Pinpoint the cell where the given text exists, returning its (x, y) midpoint coordinate. 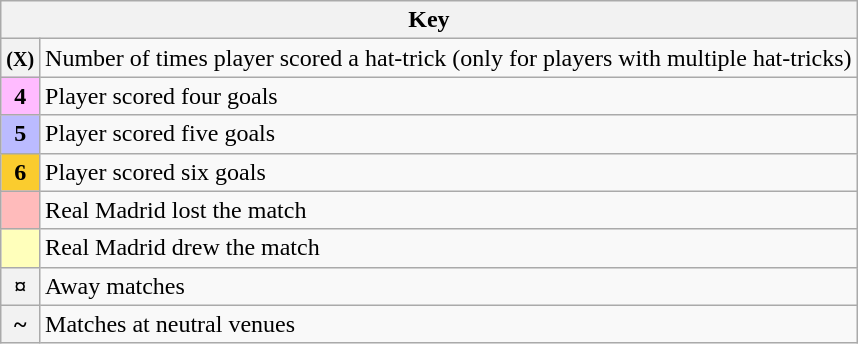
Key (429, 20)
Away matches (448, 286)
Number of times player scored a hat-trick (only for players with multiple hat-tricks) (448, 58)
Player scored six goals (448, 172)
Matches at neutral venues (448, 324)
6 (20, 172)
4 (20, 96)
~ (20, 324)
Player scored four goals (448, 96)
Real Madrid lost the match (448, 210)
¤ (20, 286)
Real Madrid drew the match (448, 248)
5 (20, 134)
(X) (20, 58)
Player scored five goals (448, 134)
